Find where the given text appears and provide that cell's center as [x, y] coordinate. 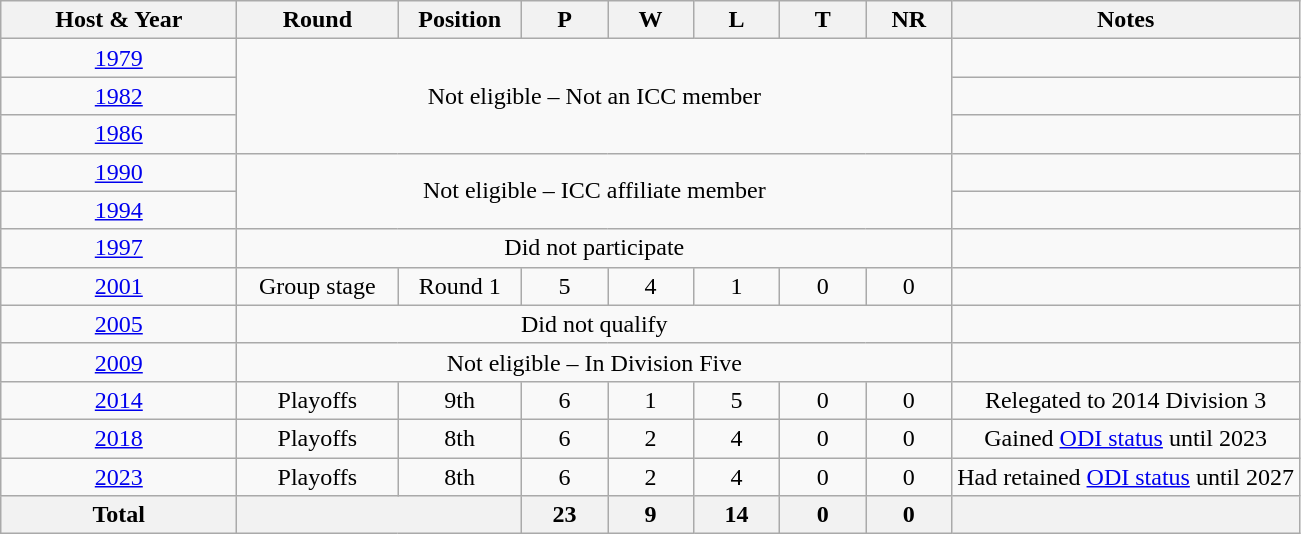
Position [460, 20]
Did not participate [594, 248]
Notes [1126, 20]
Relegated to 2014 Division 3 [1126, 400]
T [823, 20]
NR [909, 20]
Not eligible – In Division Five [594, 362]
1994 [119, 210]
2014 [119, 400]
2009 [119, 362]
Not eligible – ICC affiliate member [594, 191]
L [737, 20]
2023 [119, 477]
Round [318, 20]
Total [119, 515]
1982 [119, 96]
Group stage [318, 286]
Round 1 [460, 286]
Not eligible – Not an ICC member [594, 96]
Host & Year [119, 20]
9th [460, 400]
1997 [119, 248]
1990 [119, 172]
2001 [119, 286]
Did not qualify [594, 324]
2018 [119, 438]
1979 [119, 58]
14 [737, 515]
Had retained ODI status until 2027 [1126, 477]
Gained ODI status until 2023 [1126, 438]
2005 [119, 324]
9 [651, 515]
W [651, 20]
P [564, 20]
1986 [119, 134]
23 [564, 515]
